Pinpoint the cell where the given text exists, returning its (X, Y) midpoint coordinate. 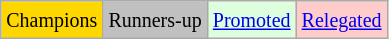
Champions (52, 20)
Runners-up (155, 20)
Promoted (252, 20)
Relegated (342, 20)
